Capture the cell that displays the provided text and extract its (X, Y) central coordinate. 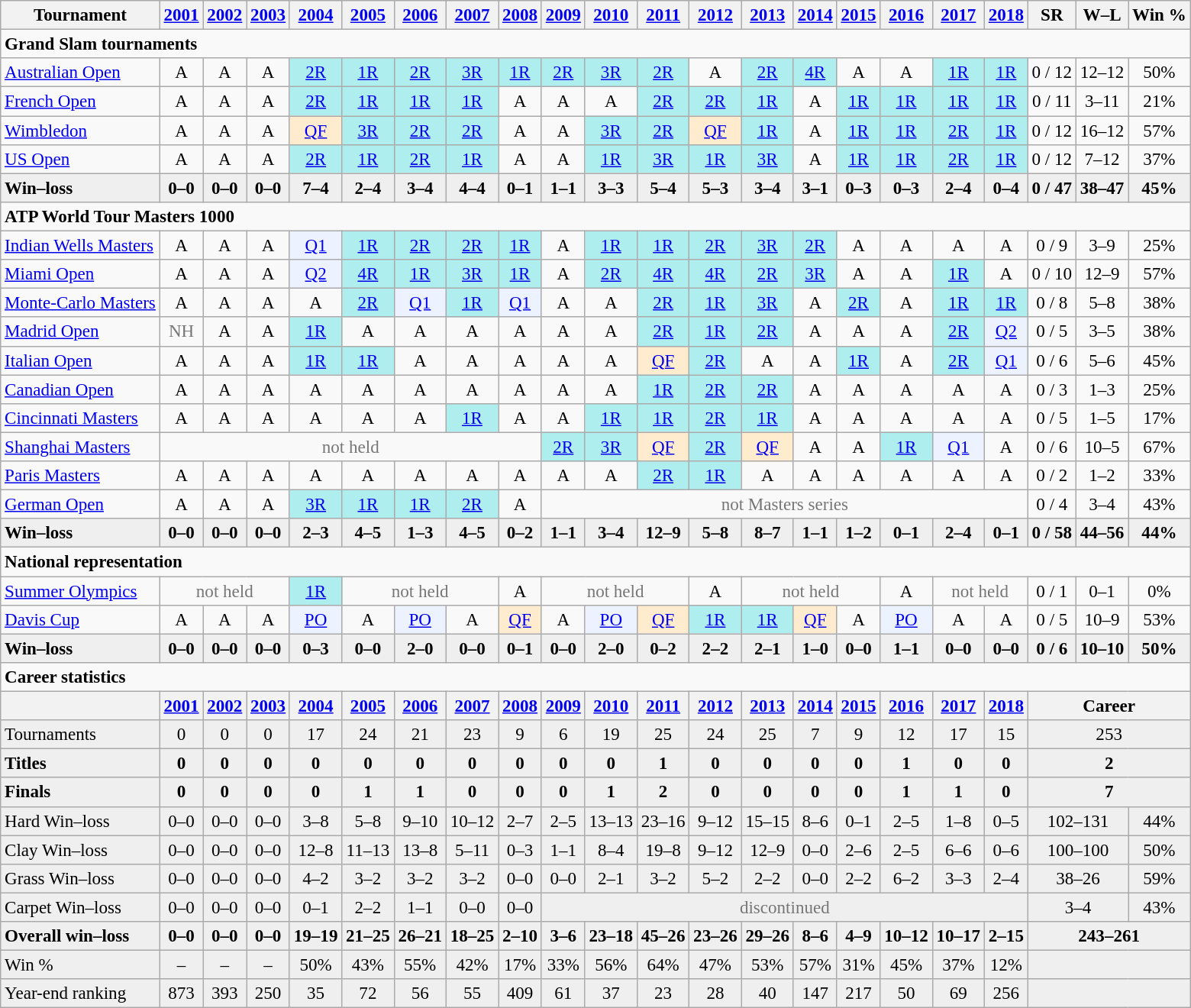
12–8 (315, 850)
55% (420, 965)
393 (224, 993)
0–4 (1006, 188)
23–26 (715, 936)
National representation (595, 562)
Canadian Open (80, 389)
15 (1006, 735)
13–8 (420, 850)
0 / 47 (1052, 188)
4–2 (315, 879)
Summer Olympics (80, 591)
2–6 (858, 850)
Year-end ranking (80, 993)
0 / 10 (1052, 274)
0 / 9 (1052, 246)
67% (1159, 447)
23–16 (663, 821)
18–25 (472, 936)
Tournament (80, 15)
not Masters series (785, 505)
Clay Win–loss (80, 850)
Miami Open (80, 274)
Titles (80, 764)
12–12 (1102, 73)
59% (1159, 879)
1–8 (958, 821)
8–4 (611, 850)
9–10 (420, 821)
7–12 (1102, 160)
13–13 (611, 821)
6 (563, 735)
5–3 (715, 188)
253 (1109, 735)
5–11 (472, 850)
38–26 (1078, 879)
47% (715, 965)
Carpet Win–loss (80, 907)
10–9 (1102, 620)
3–11 (1102, 102)
Overall win–loss (80, 936)
12 (906, 735)
29–26 (767, 936)
0 / 58 (1052, 533)
56 (420, 993)
21–25 (368, 936)
4–9 (858, 936)
26–21 (420, 936)
50 (906, 993)
SR (1052, 15)
15–15 (767, 821)
0 / 1 (1052, 591)
217 (858, 993)
12% (1006, 965)
Wimbledon (80, 131)
Cincinnati Masters (80, 418)
19–8 (663, 850)
31% (858, 965)
250 (269, 993)
0 / 3 (1052, 389)
10–5 (1102, 447)
19 (611, 735)
3–8 (315, 821)
0 / 2 (1052, 476)
21% (1159, 102)
56% (611, 965)
10–10 (1102, 648)
0 / 8 (1052, 303)
1–0 (815, 648)
3–6 (563, 936)
11–13 (368, 850)
5–4 (663, 188)
1–5 (1102, 418)
100–100 (1078, 850)
Shanghai Masters (80, 447)
Indian Wells Masters (80, 246)
102–131 (1078, 821)
Australian Open (80, 73)
10–17 (958, 936)
7–4 (315, 188)
64% (663, 965)
3–1 (815, 188)
Davis Cup (80, 620)
0–6 (1006, 850)
2–15 (1006, 936)
147 (815, 993)
6–6 (958, 850)
23–18 (611, 936)
French Open (80, 102)
55 (472, 993)
8–7 (767, 533)
ATP World Tour Masters 1000 (595, 217)
Career statistics (595, 677)
28 (715, 993)
Tournaments (80, 735)
40 (767, 993)
Paris Masters (80, 476)
2–7 (521, 821)
873 (182, 993)
German Open (80, 505)
61 (563, 993)
Grass Win–loss (80, 879)
16–12 (1102, 131)
2–10 (521, 936)
38–47 (1102, 188)
Grand Slam tournaments (595, 44)
6–2 (906, 879)
4–4 (472, 188)
W–L (1102, 15)
2–3 (315, 533)
Hard Win–loss (80, 821)
0–5 (1006, 821)
NH (182, 332)
0 / 4 (1052, 505)
37 (611, 993)
0% (1159, 591)
Italian Open (80, 360)
409 (521, 993)
256 (1006, 993)
69 (958, 993)
45–26 (663, 936)
Finals (80, 793)
0 / 11 (1052, 102)
21 (420, 735)
3–9 (1102, 246)
19–19 (315, 936)
44–56 (1102, 533)
discontinued (785, 907)
72 (368, 993)
3–5 (1102, 332)
US Open (80, 160)
Monte-Carlo Masters (80, 303)
35 (315, 993)
5–2 (715, 879)
243–261 (1109, 936)
Career (1109, 706)
Madrid Open (80, 332)
5–6 (1102, 360)
42% (472, 965)
